Capture the cell that displays the provided text and extract its [x, y] central coordinate. 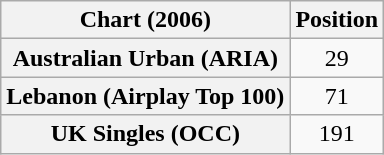
Chart (2006) [146, 20]
191 [337, 134]
Position [337, 20]
Australian Urban (ARIA) [146, 58]
29 [337, 58]
UK Singles (OCC) [146, 134]
Lebanon (Airplay Top 100) [146, 96]
71 [337, 96]
